Determine the (x, y) coordinate at the center of the cell enclosing the given text.  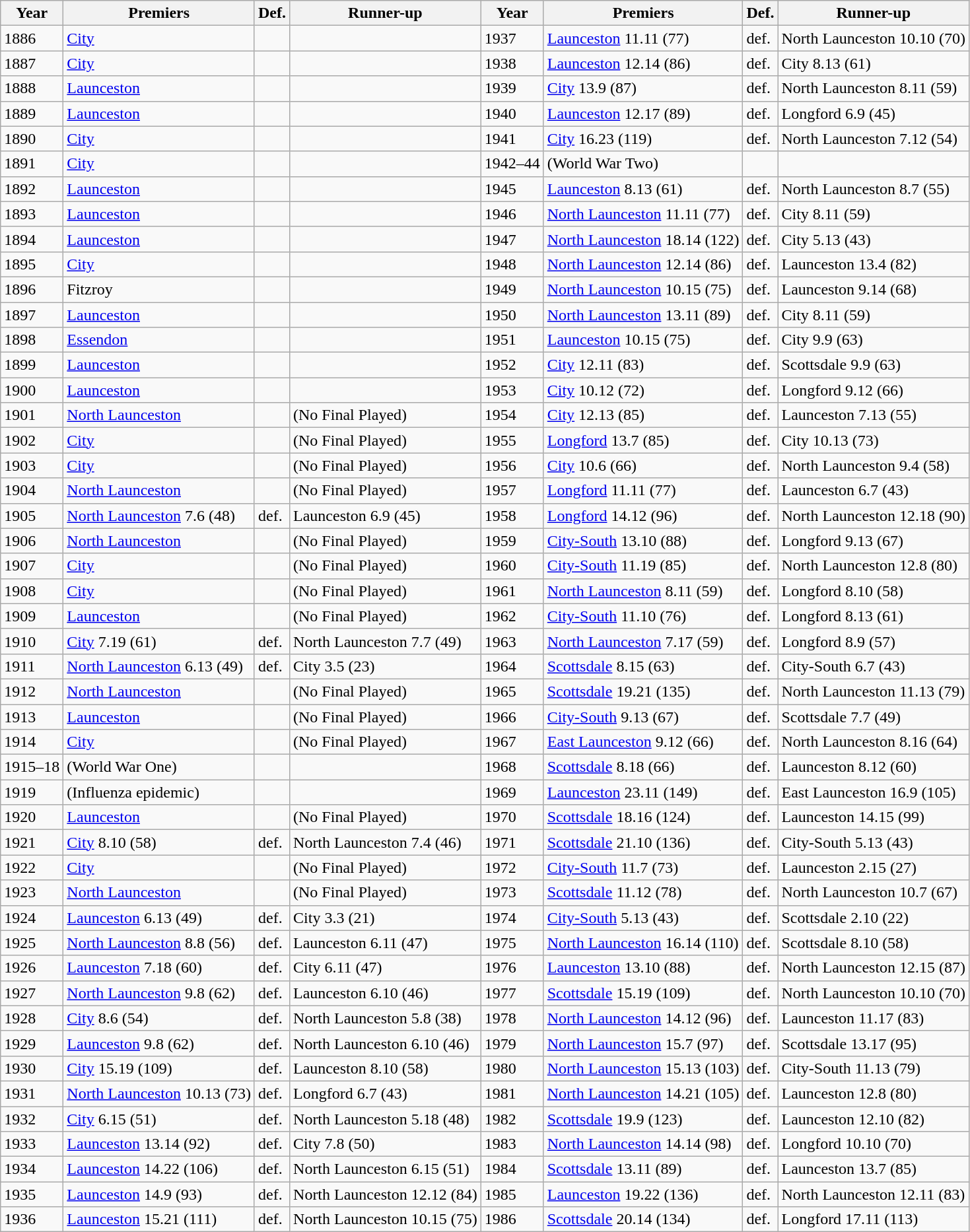
East Launceston 16.9 (105) (874, 792)
City 8.10 (58) (159, 842)
Scottsdale 19.9 (123) (643, 1119)
1915–18 (32, 767)
North Launceston 5.8 (38) (386, 1018)
City 6.15 (51) (159, 1119)
1930 (32, 1068)
1888 (32, 88)
1950 (512, 315)
1897 (32, 315)
City 6.11 (47) (386, 968)
Launceston 7.13 (55) (874, 415)
1922 (32, 868)
1909 (32, 616)
City 12.13 (85) (643, 415)
Scottsdale 2.10 (22) (874, 918)
Launceston 14.22 (106) (159, 1169)
City-South 11.7 (73) (643, 868)
1898 (32, 340)
1908 (32, 591)
1978 (512, 1018)
1947 (512, 239)
1929 (32, 1043)
1975 (512, 943)
Launceston 13.14 (92) (159, 1144)
1936 (32, 1219)
1911 (32, 666)
1891 (32, 164)
Launceston 12.8 (80) (874, 1093)
1953 (512, 390)
1983 (512, 1144)
Launceston 15.21 (111) (159, 1219)
1904 (32, 491)
1985 (512, 1194)
North Launceston 12.14 (86) (643, 264)
Scottsdale 15.19 (109) (643, 993)
1935 (32, 1194)
City 8.6 (54) (159, 1018)
North Launceston 10.13 (73) (159, 1093)
(Influenza epidemic) (159, 792)
1967 (512, 742)
Longford 17.11 (113) (874, 1219)
City 5.13 (43) (874, 239)
City 12.11 (83) (643, 365)
Launceston 6.10 (46) (386, 993)
City 7.19 (61) (159, 641)
Launceston 2.15 (27) (874, 868)
1955 (512, 440)
North Launceston 7.6 (48) (159, 516)
City 3.3 (21) (386, 918)
North Launceston 9.8 (62) (159, 993)
North Launceston 12.12 (84) (386, 1194)
Scottsdale 8.10 (58) (874, 943)
1894 (32, 239)
1981 (512, 1093)
1974 (512, 918)
1964 (512, 666)
Launceston 14.9 (93) (159, 1194)
1921 (32, 842)
1970 (512, 817)
1900 (32, 390)
North Launceston 7.17 (59) (643, 641)
Scottsdale 9.9 (63) (874, 365)
North Launceston 8.16 (64) (874, 742)
City 16.23 (119) (643, 139)
1890 (32, 139)
1939 (512, 88)
1963 (512, 641)
North Launceston 11.13 (79) (874, 691)
1937 (512, 38)
North Launceston 7.12 (54) (874, 139)
North Launceston 14.21 (105) (643, 1093)
1889 (32, 114)
1902 (32, 440)
1960 (512, 566)
North Launceston 12.11 (83) (874, 1194)
1961 (512, 591)
North Launceston 15.13 (103) (643, 1068)
City-South 11.19 (85) (643, 566)
Scottsdale 19.21 (135) (643, 691)
Longford 9.12 (66) (874, 390)
Launceston 9.8 (62) (159, 1043)
North Launceston 7.4 (46) (386, 842)
Launceston 12.17 (89) (643, 114)
1984 (512, 1169)
1899 (32, 365)
1957 (512, 491)
1952 (512, 365)
1927 (32, 993)
Launceston 10.15 (75) (643, 340)
City-South 6.7 (43) (874, 666)
Launceston 13.7 (85) (874, 1169)
1901 (32, 415)
Scottsdale 8.15 (63) (643, 666)
1966 (512, 716)
City 10.6 (66) (643, 465)
1979 (512, 1043)
Longford 11.11 (77) (643, 491)
1977 (512, 993)
1905 (32, 516)
1923 (32, 893)
Scottsdale 13.17 (95) (874, 1043)
1941 (512, 139)
1912 (32, 691)
City 15.19 (109) (159, 1068)
(World War Two) (643, 164)
1910 (32, 641)
City 10.12 (72) (643, 390)
North Launceston 5.18 (48) (386, 1119)
1886 (32, 38)
City 7.8 (50) (386, 1144)
1959 (512, 541)
North Launceston 12.18 (90) (874, 516)
1938 (512, 63)
1924 (32, 918)
Scottsdale 13.11 (89) (643, 1169)
1931 (32, 1093)
1934 (32, 1169)
1949 (512, 289)
1972 (512, 868)
1932 (32, 1119)
1895 (32, 264)
Launceston 7.18 (60) (159, 968)
1896 (32, 289)
Scottsdale 18.16 (124) (643, 817)
North Launceston 16.14 (110) (643, 943)
North Launceston 14.12 (96) (643, 1018)
North Launceston 12.8 (80) (874, 566)
City-South 9.13 (67) (643, 716)
1968 (512, 767)
Fitzroy (159, 289)
1892 (32, 189)
Launceston 12.14 (86) (643, 63)
North Launceston 9.4 (58) (874, 465)
Launceston 6.13 (49) (159, 918)
Longford 8.9 (57) (874, 641)
(World War One) (159, 767)
1946 (512, 214)
Scottsdale 7.7 (49) (874, 716)
Launceston 8.13 (61) (643, 189)
North Launceston 11.11 (77) (643, 214)
City 3.5 (23) (386, 666)
Launceston 6.11 (47) (386, 943)
1945 (512, 189)
City 8.13 (61) (874, 63)
North Launceston 6.13 (49) (159, 666)
North Launceston 7.7 (49) (386, 641)
City 10.13 (73) (874, 440)
Launceston 6.9 (45) (386, 516)
Launceston 14.15 (99) (874, 817)
North Launceston 10.7 (67) (874, 893)
1933 (32, 1144)
North Launceston 15.7 (97) (643, 1043)
Launceston 13.4 (82) (874, 264)
Longford 6.9 (45) (874, 114)
1920 (32, 817)
1948 (512, 264)
1903 (32, 465)
1893 (32, 214)
1925 (32, 943)
North Launceston 18.14 (122) (643, 239)
1958 (512, 516)
City-South 11.10 (76) (643, 616)
North Launceston 6.15 (51) (386, 1169)
Longford 9.13 (67) (874, 541)
City-South 11.13 (79) (874, 1068)
Scottsdale 21.10 (136) (643, 842)
North Launceston 13.11 (89) (643, 315)
Launceston 8.12 (60) (874, 767)
1928 (32, 1018)
Scottsdale 11.12 (78) (643, 893)
1887 (32, 63)
1982 (512, 1119)
Longford 13.7 (85) (643, 440)
Launceston 6.7 (43) (874, 491)
North Launceston 14.14 (98) (643, 1144)
North Launceston 8.8 (56) (159, 943)
1919 (32, 792)
1951 (512, 340)
City 9.9 (63) (874, 340)
1971 (512, 842)
1965 (512, 691)
1976 (512, 968)
1954 (512, 415)
1926 (32, 968)
Launceston 11.11 (77) (643, 38)
1907 (32, 566)
Longford 14.12 (96) (643, 516)
1906 (32, 541)
Launceston 19.22 (136) (643, 1194)
North Launceston 6.10 (46) (386, 1043)
1956 (512, 465)
Scottsdale 20.14 (134) (643, 1219)
Launceston 13.10 (88) (643, 968)
1969 (512, 792)
Essendon (159, 340)
1980 (512, 1068)
Launceston 12.10 (82) (874, 1119)
North Launceston 12.15 (87) (874, 968)
Launceston 23.11 (149) (643, 792)
East Launceston 9.12 (66) (643, 742)
Longford 8.10 (58) (874, 591)
1914 (32, 742)
1940 (512, 114)
Launceston 9.14 (68) (874, 289)
City-South 13.10 (88) (643, 541)
1913 (32, 716)
North Launceston 8.7 (55) (874, 189)
Longford 8.13 (61) (874, 616)
City 13.9 (87) (643, 88)
Longford 6.7 (43) (386, 1093)
1986 (512, 1219)
Longford 10.10 (70) (874, 1144)
1973 (512, 893)
1962 (512, 616)
1942–44 (512, 164)
Scottsdale 8.18 (66) (643, 767)
Launceston 11.17 (83) (874, 1018)
Launceston 8.10 (58) (386, 1068)
